Output the (x, y) coordinate of the center of the cell containing the given text.  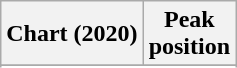
Peakposition (189, 34)
Chart (2020) (72, 34)
